Find where the given text appears and provide that cell's center as (x, y) coordinate. 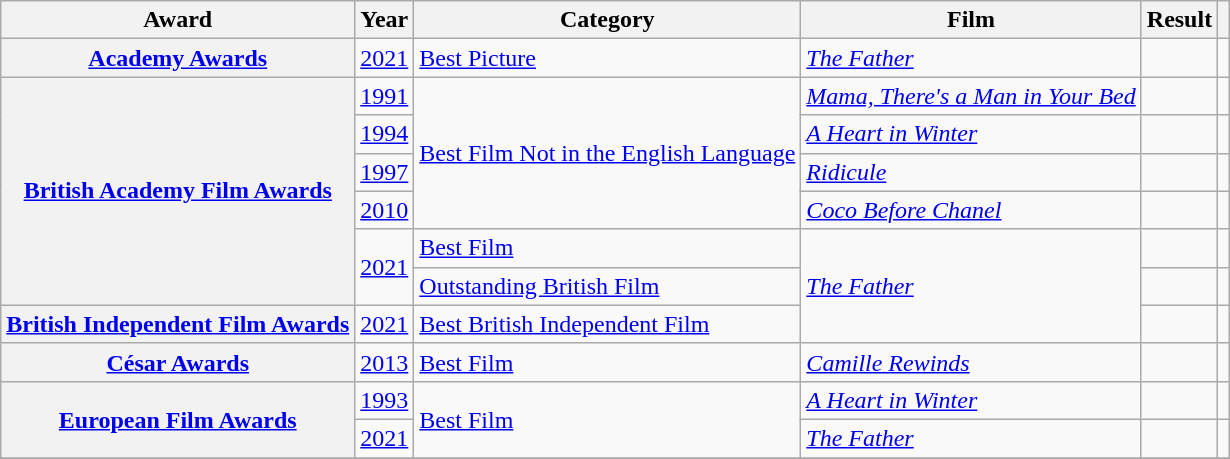
2013 (384, 362)
Film (971, 20)
Coco Before Chanel (971, 210)
British Academy Film Awards (178, 191)
Best British Independent Film (608, 324)
César Awards (178, 362)
Result (1179, 20)
Mama, There's a Man in Your Bed (971, 96)
Category (608, 20)
Academy Awards (178, 58)
1997 (384, 172)
Outstanding British Film (608, 286)
1991 (384, 96)
Best Film Not in the English Language (608, 153)
European Film Awards (178, 419)
Ridicule (971, 172)
Award (178, 20)
Camille Rewinds (971, 362)
Best Picture (608, 58)
1994 (384, 134)
Year (384, 20)
1993 (384, 400)
2010 (384, 210)
British Independent Film Awards (178, 324)
